Locate the cell with the specified text and output its (X, Y) center coordinate. 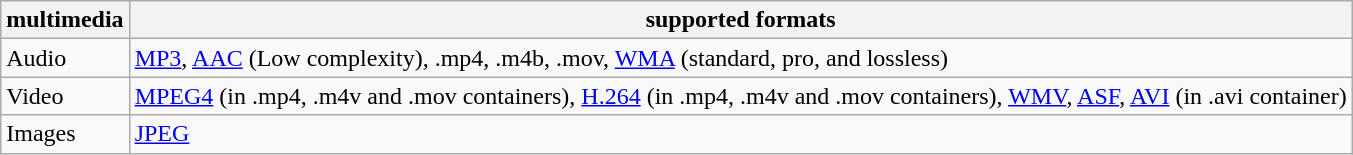
multimedia (65, 20)
MPEG4 (in .mp4, .m4v and .mov containers), H.264 (in .mp4, .m4v and .mov containers), WMV, ASF, AVI (in .avi container) (740, 96)
JPEG (740, 134)
Video (65, 96)
supported formats (740, 20)
Images (65, 134)
MP3, AAC (Low complexity), .mp4, .m4b, .mov, WMA (standard, pro, and lossless) (740, 58)
Audio (65, 58)
